Return [x, y] of the center of cell containing provided text 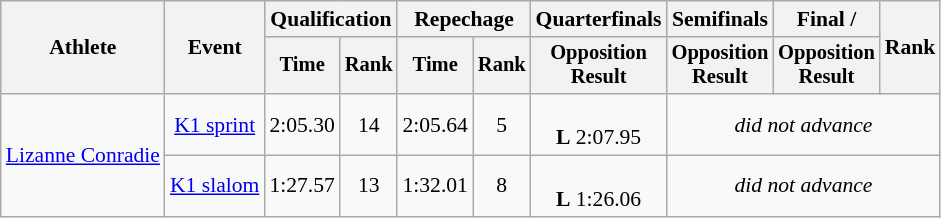
Athlete [83, 48]
L 2:07.95 [599, 124]
14 [369, 124]
Lizanne Conradie [83, 155]
2:05.30 [302, 124]
Event [214, 48]
K1 slalom [214, 186]
Repechage [464, 19]
K1 sprint [214, 124]
13 [369, 186]
2:05.64 [434, 124]
8 [502, 186]
1:27.57 [302, 186]
L 1:26.06 [599, 186]
1:32.01 [434, 186]
5 [502, 124]
Qualification [330, 19]
Final / [826, 19]
Quarterfinals [599, 19]
Semifinals [720, 19]
